Find where the given text appears and provide that cell's center as [X, Y] coordinate. 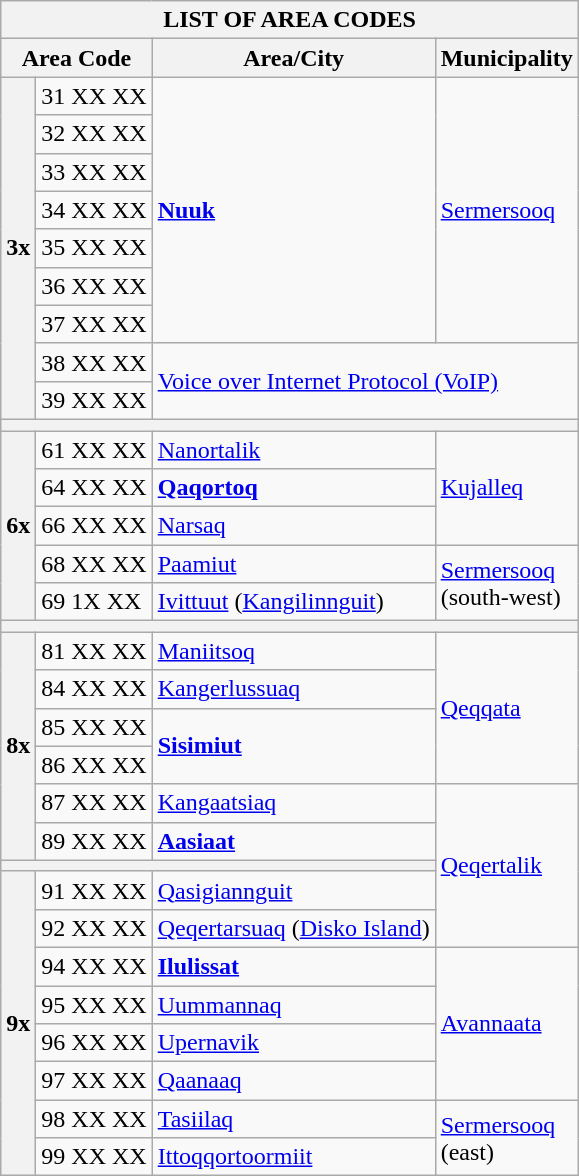
Ivittuut (Kangilinnguit) [294, 602]
Uummannaq [294, 1005]
Upernavik [294, 1043]
Qeqertarsuaq (Disko Island) [294, 928]
95 XX XX [94, 1005]
96 XX XX [94, 1043]
Area Code [76, 58]
Municipality [506, 58]
85 XX XX [94, 727]
89 XX XX [94, 841]
8x [18, 746]
37 XX XX [94, 324]
64 XX XX [94, 488]
81 XX XX [94, 651]
68 XX XX [94, 564]
Sermersooq(east) [506, 1138]
38 XX XX [94, 362]
91 XX XX [94, 890]
98 XX XX [94, 1119]
Ilulissat [294, 966]
Nanortalik [294, 449]
87 XX XX [94, 803]
Tasiilaq [294, 1119]
86 XX XX [94, 765]
31 XX XX [94, 96]
92 XX XX [94, 928]
Nuuk [294, 210]
Avannaata [506, 1023]
Ittoqqortoormiit [294, 1157]
Qaanaaq [294, 1081]
Qasigiannguit [294, 890]
Sisimiut [294, 746]
61 XX XX [94, 449]
Aasiaat [294, 841]
32 XX XX [94, 134]
Kangaatsiaq [294, 803]
84 XX XX [94, 689]
Kujalleq [506, 487]
Qeqqata [506, 708]
Area/City [294, 58]
9x [18, 1023]
Narsaq [294, 526]
94 XX XX [94, 966]
33 XX XX [94, 172]
Paamiut [294, 564]
LIST OF AREA CODES [290, 20]
Voice over Internet Protocol (VoIP) [365, 381]
Maniitsoq [294, 651]
97 XX XX [94, 1081]
99 XX XX [94, 1157]
66 XX XX [94, 526]
69 1X XX [94, 602]
6x [18, 525]
Sermersooq [506, 210]
35 XX XX [94, 248]
39 XX XX [94, 400]
Kangerlussuaq [294, 689]
3x [18, 248]
Qaqortoq [294, 488]
34 XX XX [94, 210]
Qeqertalik [506, 866]
36 XX XX [94, 286]
Sermersooq(south-west) [506, 583]
